Find where the given text appears and provide that cell's center as (x, y) coordinate. 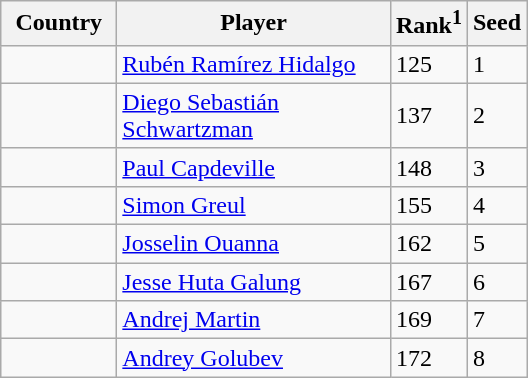
Jesse Huta Galung (254, 282)
155 (428, 205)
137 (428, 116)
Rank1 (428, 24)
Josselin Ouanna (254, 244)
5 (496, 244)
7 (496, 320)
3 (496, 167)
167 (428, 282)
Player (254, 24)
125 (428, 64)
2 (496, 116)
8 (496, 358)
Andrej Martin (254, 320)
4 (496, 205)
Andrey Golubev (254, 358)
Simon Greul (254, 205)
Country (59, 24)
162 (428, 244)
6 (496, 282)
172 (428, 358)
1 (496, 64)
Diego Sebastián Schwartzman (254, 116)
148 (428, 167)
169 (428, 320)
Seed (496, 24)
Paul Capdeville (254, 167)
Rubén Ramírez Hidalgo (254, 64)
